Return (X, Y) of the center of cell containing provided text 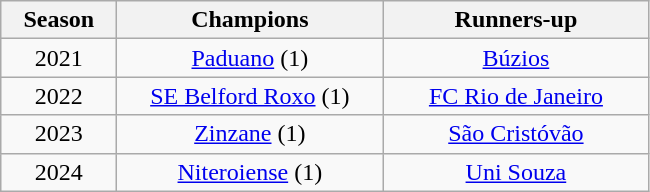
2022 (59, 96)
FC Rio de Janeiro (516, 96)
2021 (59, 58)
2024 (59, 172)
2023 (59, 134)
Niteroiense (1) (250, 172)
SE Belford Roxo (1) (250, 96)
Uni Souza (516, 172)
Paduano (1) (250, 58)
Runners-up (516, 20)
Zinzane (1) (250, 134)
São Cristóvão (516, 134)
Season (59, 20)
Búzios (516, 58)
Champions (250, 20)
